Capture the cell that displays the provided text and extract its [X, Y] central coordinate. 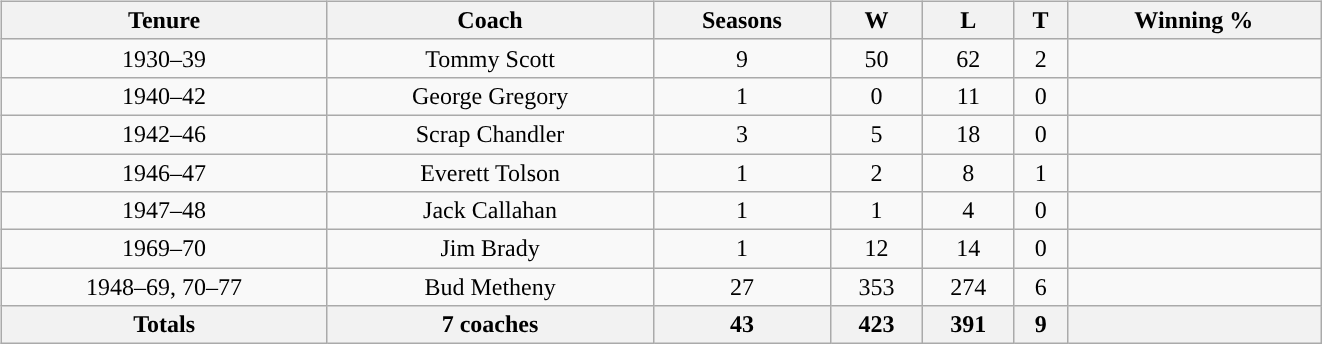
Scrap Chandler [490, 134]
1948–69, 70–77 [164, 287]
43 [742, 325]
Coach [490, 20]
1969–70 [164, 249]
27 [742, 287]
5 [877, 134]
Seasons [742, 20]
Bud Metheny [490, 287]
George Gregory [490, 96]
6 [1040, 287]
274 [968, 287]
Tenure [164, 20]
1930–39 [164, 58]
Winning % [1194, 20]
7 coaches [490, 325]
1947–48 [164, 211]
353 [877, 287]
1940–42 [164, 96]
8 [968, 173]
50 [877, 58]
Jim Brady [490, 249]
W [877, 20]
Jack Callahan [490, 211]
L [968, 20]
Everett Tolson [490, 173]
12 [877, 249]
11 [968, 96]
4 [968, 211]
Tommy Scott [490, 58]
1946–47 [164, 173]
3 [742, 134]
62 [968, 58]
391 [968, 325]
18 [968, 134]
Totals [164, 325]
1942–46 [164, 134]
14 [968, 249]
T [1040, 20]
423 [877, 325]
